Output the [X, Y] coordinate of the center of the cell containing the given text.  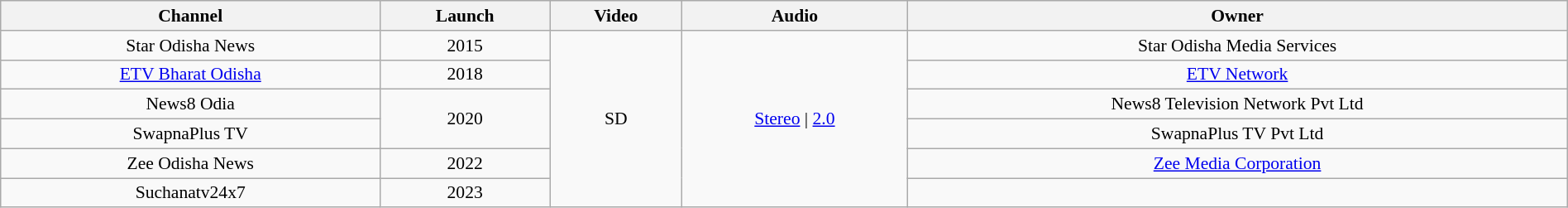
Zee Odisha News [190, 163]
Owner [1237, 16]
2015 [465, 46]
Stereo | 2.0 [795, 119]
SwapnaPlus TV [190, 134]
2023 [465, 193]
Audio [795, 16]
2022 [465, 163]
SwapnaPlus TV Pvt Ltd [1237, 134]
2020 [465, 119]
Channel [190, 16]
News8 Television Network Pvt Ltd [1237, 104]
Suchanatv24x7 [190, 193]
Zee Media Corporation [1237, 163]
SD [616, 119]
News8 Odia [190, 104]
2018 [465, 75]
Star Odisha News [190, 46]
ETV Bharat Odisha [190, 75]
Launch [465, 16]
ETV Network [1237, 75]
Star Odisha Media Services [1237, 46]
Video [616, 16]
